Provide the [x, y] coordinate of the cell's center where the given text is located.  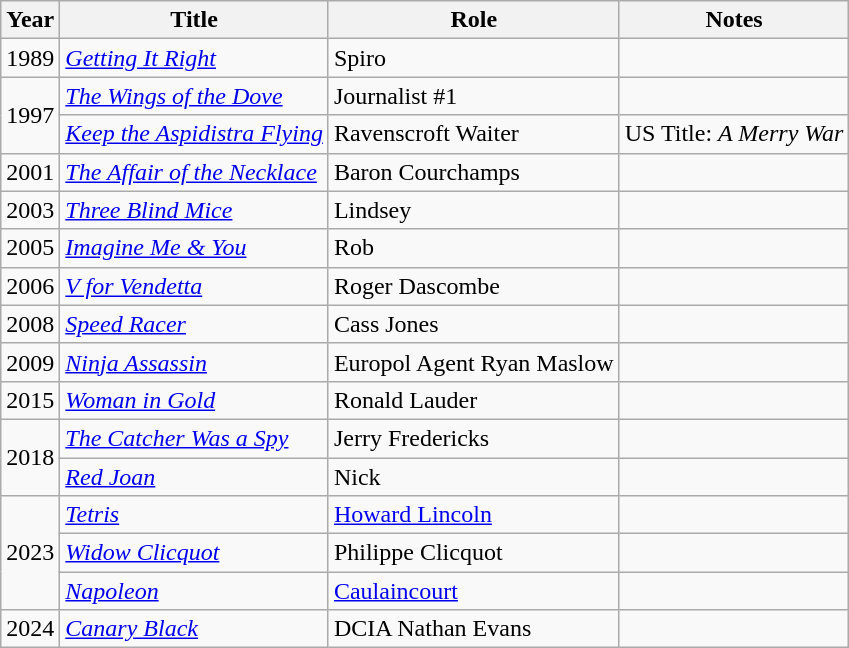
2001 [30, 172]
2009 [30, 362]
1989 [30, 58]
Notes [734, 20]
2023 [30, 553]
Ronald Lauder [474, 400]
2018 [30, 457]
The Catcher Was a Spy [194, 438]
V for Vendetta [194, 286]
Canary Black [194, 629]
Jerry Fredericks [474, 438]
Philippe Clicquot [474, 553]
Caulaincourt [474, 591]
2008 [30, 324]
Cass Jones [474, 324]
Ninja Assassin [194, 362]
Widow Clicquot [194, 553]
Year [30, 20]
Red Joan [194, 477]
2005 [30, 248]
Ravenscroft Waiter [474, 134]
Imagine Me & You [194, 248]
Three Blind Mice [194, 210]
2006 [30, 286]
1997 [30, 115]
Speed Racer [194, 324]
Title [194, 20]
Lindsey [474, 210]
The Wings of the Dove [194, 96]
DCIA Nathan Evans [474, 629]
Spiro [474, 58]
Role [474, 20]
Getting It Right [194, 58]
Europol Agent Ryan Maslow [474, 362]
Keep the Aspidistra Flying [194, 134]
Woman in Gold [194, 400]
2015 [30, 400]
Journalist #1 [474, 96]
Baron Courchamps [474, 172]
Nick [474, 477]
Rob [474, 248]
Howard Lincoln [474, 515]
The Affair of the Necklace [194, 172]
US Title: A Merry War [734, 134]
Roger Dascombe [474, 286]
Tetris [194, 515]
Napoleon [194, 591]
2003 [30, 210]
2024 [30, 629]
